Capture the cell that displays the provided text and extract its (X, Y) central coordinate. 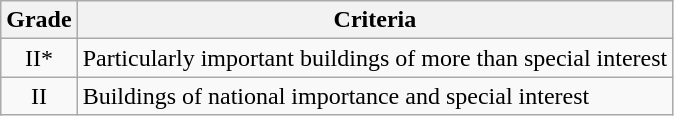
Grade (39, 20)
Buildings of national importance and special interest (375, 96)
Criteria (375, 20)
II (39, 96)
Particularly important buildings of more than special interest (375, 58)
II* (39, 58)
